Find where the given text appears and provide that cell's center as (X, Y) coordinate. 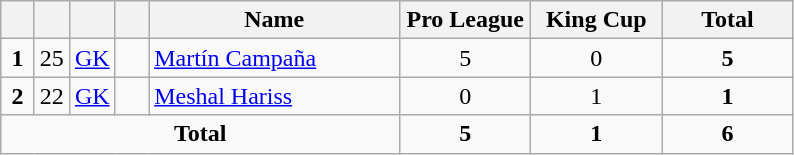
25 (52, 58)
Martín Campaña (274, 58)
2 (18, 96)
22 (52, 96)
Meshal Hariss (274, 96)
Name (274, 20)
6 (728, 134)
Pro League (466, 20)
King Cup (596, 20)
